From the cell containing the given text, extract its center point as (X, Y) coordinate. 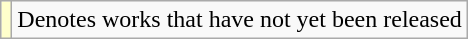
Denotes works that have not yet been released (240, 20)
